Return (X, Y) of the center of cell containing provided text 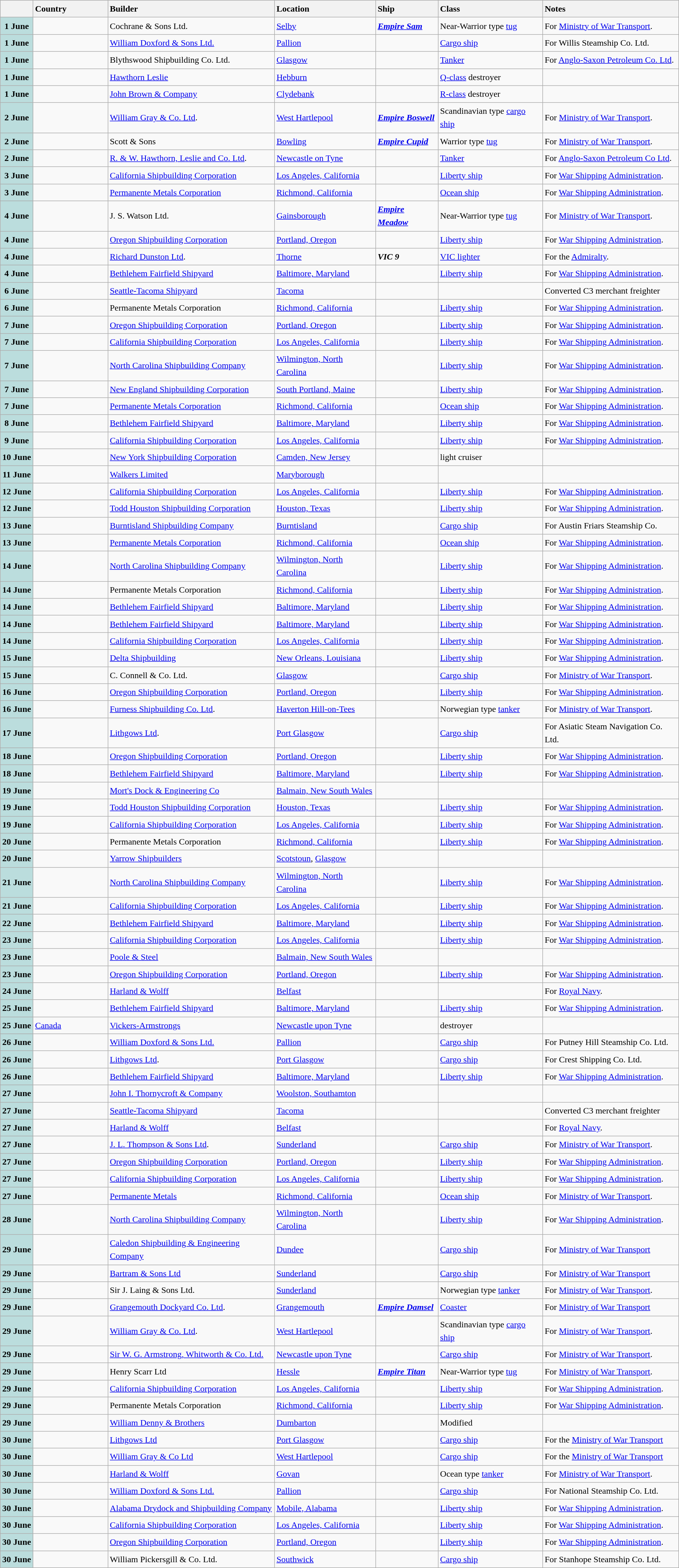
New York Shipbuilding Corporation (191, 457)
Empire Boswell (407, 117)
Selby (325, 26)
Maryborough (325, 474)
Poole & Steel (191, 957)
Gainsborough (325, 216)
Henry Scarr Ltd (191, 1372)
Hebburn (325, 77)
For Crest Shipping Co. Ltd. (611, 1059)
Grangemouth (325, 1307)
11 June (17, 474)
Lithgows Ltd (191, 1440)
Scott & Sons (191, 141)
Scotstoun, Glasgow (325, 859)
Dumbarton (325, 1423)
J. L. Thompson & Sons Ltd. (191, 1145)
Vickers-Armstrongs (191, 1025)
Bartram & Sons Ltd (191, 1273)
Furness Shipbuilding Co. Ltd. (191, 709)
Warrior type tug (490, 141)
light cruiser (490, 457)
22 June (17, 923)
William Gray & Co Ltd (191, 1457)
10 June (17, 457)
Camden, New Jersey (325, 457)
Mort's Dock & Engineering Co (191, 790)
Q-class destroyer (490, 77)
For Putney Hill Steamship Co. Ltd. (611, 1042)
Empire Sam (407, 26)
For Anglo-Saxon Petroleum Co Ltd. (611, 158)
Caledon Shipbuilding & Engineering Company (191, 1250)
17 June (17, 733)
Delta Shipbuilding (191, 658)
Cochrane & Sons Ltd. (191, 26)
24 June (17, 991)
Sir J. Laing & Sons Ltd. (191, 1290)
Grangemouth Dockyard Co. Ltd. (191, 1307)
Dundee (325, 1250)
Sir W. G. Armstrong, Whitworth & Co. Ltd. (191, 1354)
John I. Thornycroft & Company (191, 1093)
Richard Dunston Ltd. (191, 257)
Woolston, Southamton (325, 1093)
Burntisland (325, 526)
Clydebank (325, 94)
Walkers Limited (191, 474)
New England Shipbuilding Corporation (191, 389)
Yarrow Shipbuilders (191, 859)
Canada (70, 1025)
Hessle (325, 1372)
For Asiatic Steam Navigation Co. Ltd. (611, 733)
VIC 9 (407, 257)
Southwick (325, 1559)
Blythswood Shipbuilding Co. Ltd. (191, 60)
R. & W. Hawthorn, Leslie and Co. Ltd. (191, 158)
Location (325, 9)
Thorne (325, 257)
destroyer (490, 1025)
Burntisland Shipbuilding Company (191, 526)
For Stanhope Steamship Co. Ltd. (611, 1559)
Ocean type tanker (490, 1474)
Newcastle on Tyne (325, 158)
9 June (17, 440)
For the Admiralty. (611, 257)
New Orleans, Louisiana (325, 658)
Hawthorn Leslie (191, 77)
Coaster (490, 1307)
Country (70, 9)
William Pickersgill & Co. Ltd. (191, 1559)
R-class destroyer (490, 94)
Alabama Drydock and Shipbuilding Company (191, 1508)
Notes (611, 9)
Empire Damsel (407, 1307)
VIC lighter (490, 257)
Empire Meadow (407, 216)
Class (490, 9)
Ship (407, 9)
28 June (17, 1219)
William Denny & Brothers (191, 1423)
Builder (191, 9)
Bowling (325, 141)
Permanente Metals (191, 1196)
Mobile, Alabama (325, 1508)
Govan (325, 1474)
Modified (490, 1423)
8 June (17, 423)
Haverton Hill-on-Tees (325, 709)
Empire Cupid (407, 141)
For Austin Friars Steamship Co. (611, 526)
South Portland, Maine (325, 389)
J. S. Watson Ltd. (191, 216)
John Brown & Company (191, 94)
For Anglo-Saxon Petroleum Co. Ltd. (611, 60)
C. Connell & Co. Ltd. (191, 675)
For Willis Steamship Co. Ltd. (611, 43)
For National Steamship Co. Ltd. (611, 1491)
Empire Titan (407, 1372)
